Return [x, y] of the center of cell containing provided text 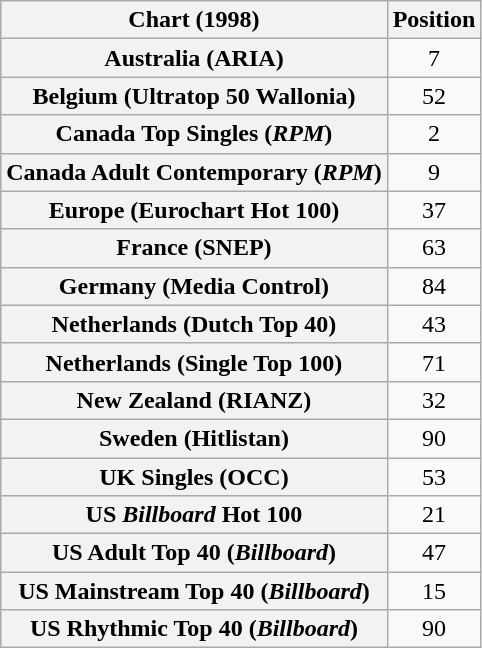
9 [434, 172]
Chart (1998) [194, 20]
Canada Top Singles (RPM) [194, 134]
43 [434, 324]
New Zealand (RIANZ) [194, 400]
37 [434, 210]
Canada Adult Contemporary (RPM) [194, 172]
US Billboard Hot 100 [194, 515]
Netherlands (Single Top 100) [194, 362]
47 [434, 553]
71 [434, 362]
US Mainstream Top 40 (Billboard) [194, 591]
63 [434, 248]
France (SNEP) [194, 248]
52 [434, 96]
2 [434, 134]
21 [434, 515]
15 [434, 591]
Sweden (Hitlistan) [194, 438]
US Rhythmic Top 40 (Billboard) [194, 629]
84 [434, 286]
UK Singles (OCC) [194, 477]
32 [434, 400]
Belgium (Ultratop 50 Wallonia) [194, 96]
Germany (Media Control) [194, 286]
Netherlands (Dutch Top 40) [194, 324]
Australia (ARIA) [194, 58]
Position [434, 20]
Europe (Eurochart Hot 100) [194, 210]
53 [434, 477]
US Adult Top 40 (Billboard) [194, 553]
7 [434, 58]
